Output the [x, y] coordinate of the center of the cell containing the given text.  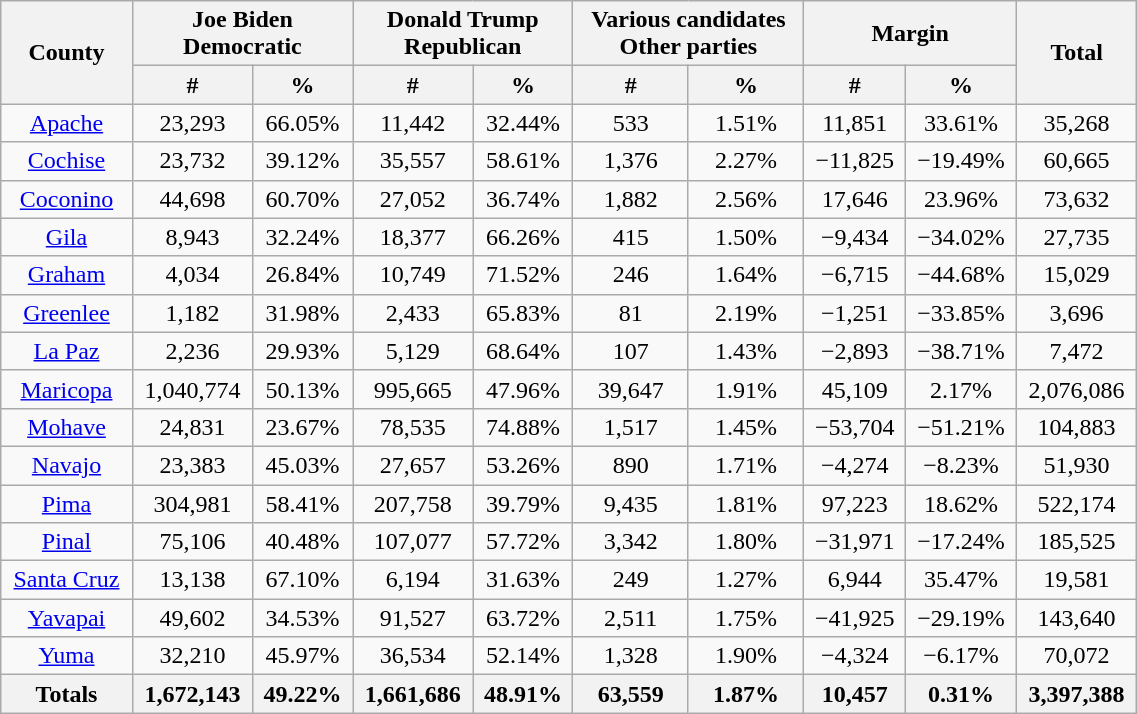
65.83% [523, 313]
County [67, 52]
66.05% [303, 123]
−9,434 [855, 237]
8,943 [192, 237]
32,210 [192, 656]
3,696 [1076, 313]
249 [630, 580]
Various candidatesOther parties [688, 34]
71.52% [523, 275]
207,758 [413, 503]
27,735 [1076, 237]
67.10% [303, 580]
−33.85% [962, 313]
39.12% [303, 161]
Gila [67, 237]
66.26% [523, 237]
−17.24% [962, 542]
−2,893 [855, 351]
Maricopa [67, 389]
11,442 [413, 123]
1.64% [746, 275]
−31,971 [855, 542]
−4,274 [855, 465]
Pima [67, 503]
Apache [67, 123]
Mohave [67, 427]
1,040,774 [192, 389]
73,632 [1076, 199]
−41,925 [855, 618]
27,657 [413, 465]
33.61% [962, 123]
1.91% [746, 389]
35,557 [413, 161]
35.47% [962, 580]
1,672,143 [192, 694]
24,831 [192, 427]
45.03% [303, 465]
36,534 [413, 656]
2,511 [630, 618]
Yuma [67, 656]
−11,825 [855, 161]
−6,715 [855, 275]
246 [630, 275]
6,194 [413, 580]
97,223 [855, 503]
32.24% [303, 237]
1.51% [746, 123]
1,661,686 [413, 694]
2,076,086 [1076, 389]
2,433 [413, 313]
68.64% [523, 351]
890 [630, 465]
63.72% [523, 618]
Totals [67, 694]
Greenlee [67, 313]
Donald TrumpRepublican [463, 34]
Coconino [67, 199]
44,698 [192, 199]
−53,704 [855, 427]
45.97% [303, 656]
−1,251 [855, 313]
185,525 [1076, 542]
1,882 [630, 199]
1.87% [746, 694]
36.74% [523, 199]
19,581 [1076, 580]
15,029 [1076, 275]
75,106 [192, 542]
1.81% [746, 503]
2.27% [746, 161]
11,851 [855, 123]
2.19% [746, 313]
1,328 [630, 656]
29.93% [303, 351]
81 [630, 313]
−44.68% [962, 275]
60,665 [1076, 161]
34.53% [303, 618]
7,472 [1076, 351]
522,174 [1076, 503]
1.75% [746, 618]
995,665 [413, 389]
2.56% [746, 199]
3,342 [630, 542]
9,435 [630, 503]
45,109 [855, 389]
18,377 [413, 237]
Pinal [67, 542]
51,930 [1076, 465]
58.41% [303, 503]
18.62% [962, 503]
1,182 [192, 313]
35,268 [1076, 123]
78,535 [413, 427]
53.26% [523, 465]
1,517 [630, 427]
Graham [67, 275]
2.17% [962, 389]
57.72% [523, 542]
26.84% [303, 275]
58.61% [523, 161]
49,602 [192, 618]
63,559 [630, 694]
−6.17% [962, 656]
Total [1076, 52]
−51.21% [962, 427]
1.43% [746, 351]
10,749 [413, 275]
6,944 [855, 580]
23.96% [962, 199]
23.67% [303, 427]
60.70% [303, 199]
Margin [910, 34]
70,072 [1076, 656]
1.71% [746, 465]
47.96% [523, 389]
23,383 [192, 465]
40.48% [303, 542]
−19.49% [962, 161]
533 [630, 123]
304,981 [192, 503]
31.98% [303, 313]
Joe BidenDemocratic [242, 34]
−29.19% [962, 618]
Navajo [67, 465]
1.80% [746, 542]
104,883 [1076, 427]
−38.71% [962, 351]
1.50% [746, 237]
4,034 [192, 275]
107,077 [413, 542]
La Paz [67, 351]
48.91% [523, 694]
1.90% [746, 656]
91,527 [413, 618]
10,457 [855, 694]
50.13% [303, 389]
17,646 [855, 199]
23,293 [192, 123]
31.63% [523, 580]
415 [630, 237]
Cochise [67, 161]
27,052 [413, 199]
Santa Cruz [67, 580]
−34.02% [962, 237]
2,236 [192, 351]
39,647 [630, 389]
39.79% [523, 503]
74.88% [523, 427]
5,129 [413, 351]
49.22% [303, 694]
−4,324 [855, 656]
32.44% [523, 123]
1,376 [630, 161]
52.14% [523, 656]
1.27% [746, 580]
23,732 [192, 161]
−8.23% [962, 465]
0.31% [962, 694]
1.45% [746, 427]
Yavapai [67, 618]
3,397,388 [1076, 694]
143,640 [1076, 618]
107 [630, 351]
13,138 [192, 580]
